Provide the (x, y) coordinate of the cell's center where the given text is located.  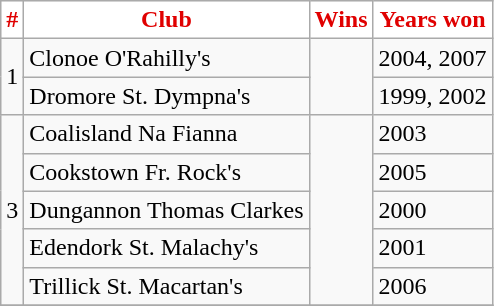
Wins (341, 20)
Clonoe O'Rahilly's (166, 58)
Dromore St. Dympna's (166, 96)
Club (166, 20)
2005 (432, 172)
Trillick St. Macartan's (166, 286)
3 (12, 210)
Coalisland Na Fianna (166, 134)
Dungannon Thomas Clarkes (166, 210)
2006 (432, 286)
2003 (432, 134)
1999, 2002 (432, 96)
1 (12, 77)
2001 (432, 248)
Cookstown Fr. Rock's (166, 172)
Edendork St. Malachy's (166, 248)
Years won (432, 20)
2000 (432, 210)
# (12, 20)
2004, 2007 (432, 58)
